Locate the cell with the specified text and output its (x, y) center coordinate. 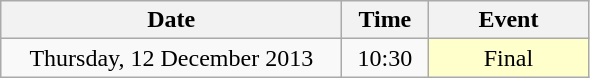
10:30 (385, 58)
Thursday, 12 December 2013 (172, 58)
Event (508, 20)
Time (385, 20)
Date (172, 20)
Final (508, 58)
